Capture the cell that displays the provided text and extract its (X, Y) central coordinate. 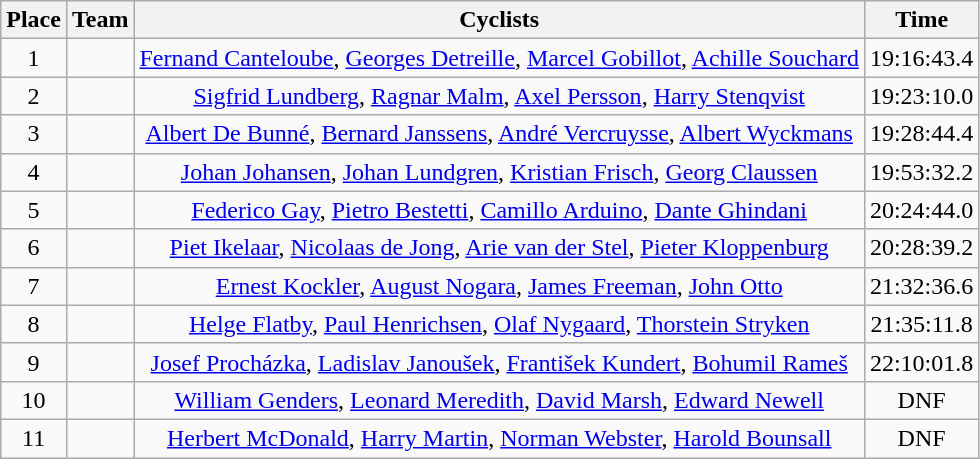
2 (34, 96)
William Genders, Leonard Meredith, David Marsh, Edward Newell (499, 400)
Johan Johansen, Johan Lundgren, Kristian Frisch, Georg Claussen (499, 172)
19:23:10.0 (921, 96)
1 (34, 58)
Cyclists (499, 20)
Helge Flatby, Paul Henrichsen, Olaf Nygaard, Thorstein Stryken (499, 324)
Federico Gay, Pietro Bestetti, Camillo Arduino, Dante Ghindani (499, 210)
21:35:11.8 (921, 324)
11 (34, 438)
20:28:39.2 (921, 248)
8 (34, 324)
19:16:43.4 (921, 58)
10 (34, 400)
Ernest Kockler, August Nogara, James Freeman, John Otto (499, 286)
19:53:32.2 (921, 172)
Place (34, 20)
Piet Ikelaar, Nicolaas de Jong, Arie van der Stel, Pieter Kloppenburg (499, 248)
4 (34, 172)
Team (100, 20)
5 (34, 210)
22:10:01.8 (921, 362)
Herbert McDonald, Harry Martin, Norman Webster, Harold Bounsall (499, 438)
Albert De Bunné, Bernard Janssens, André Vercruysse, Albert Wyckmans (499, 134)
19:28:44.4 (921, 134)
21:32:36.6 (921, 286)
3 (34, 134)
Fernand Canteloube, Georges Detreille, Marcel Gobillot, Achille Souchard (499, 58)
Sigfrid Lundberg, Ragnar Malm, Axel Persson, Harry Stenqvist (499, 96)
6 (34, 248)
Time (921, 20)
Josef Procházka, Ladislav Janoušek, František Kundert, Bohumil Rameš (499, 362)
20:24:44.0 (921, 210)
9 (34, 362)
7 (34, 286)
